Pinpoint the cell where the given text exists, returning its (X, Y) midpoint coordinate. 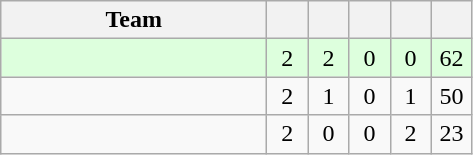
50 (452, 96)
23 (452, 134)
Team (134, 20)
62 (452, 58)
